Capture the cell that displays the provided text and extract its [X, Y] central coordinate. 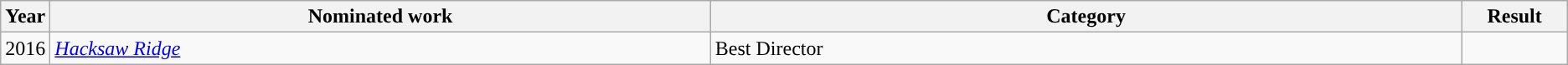
Nominated work [380, 17]
Result [1514, 17]
Best Director [1086, 48]
Year [25, 17]
Hacksaw Ridge [380, 48]
2016 [25, 48]
Category [1086, 17]
